Scan for the cell matching the given text and deliver its (x, y) coordinate at center. 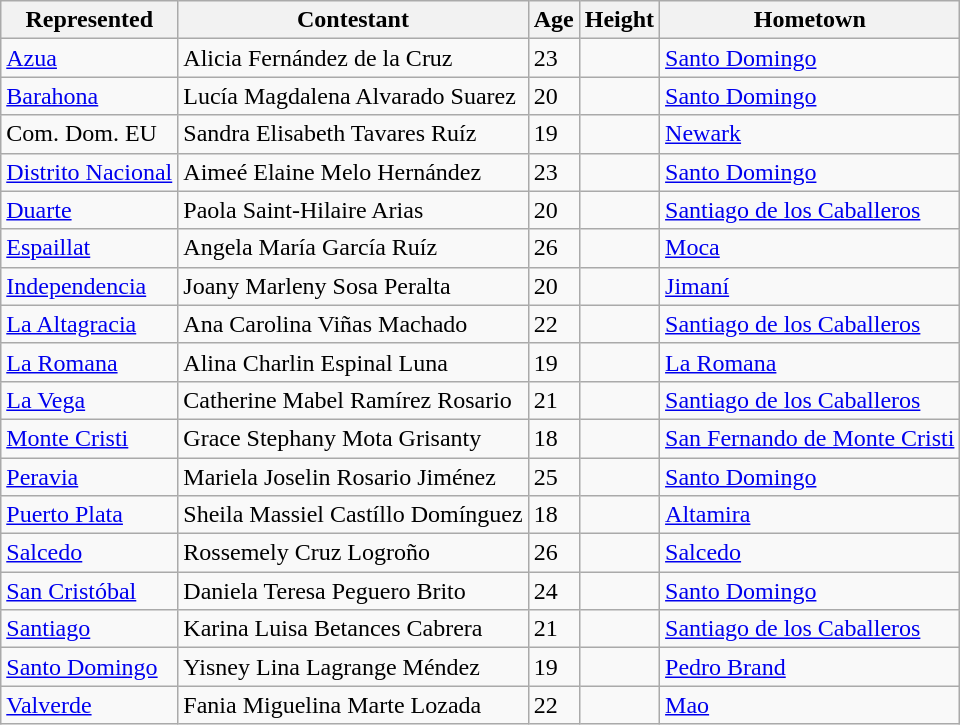
Santiago (90, 629)
Fania Miguelina Marte Lozada (353, 705)
Pedro Brand (810, 667)
Ana Carolina Viñas Machado (353, 324)
Sheila Massiel Castíllo Domínguez (353, 515)
Com. Dom. EU (90, 134)
Alina Charlin Espinal Luna (353, 362)
Azua (90, 58)
Aimeé Elaine Melo Hernández (353, 172)
Newark (810, 134)
Contestant (353, 20)
Represented (90, 20)
Rossemely Cruz Logroño (353, 553)
Hometown (810, 20)
Jimaní (810, 286)
Puerto Plata (90, 515)
Barahona (90, 96)
Alicia Fernández de la Cruz (353, 58)
Espaillat (90, 248)
Yisney Lina Lagrange Méndez (353, 667)
Karina Luisa Betances Cabrera (353, 629)
Distrito Nacional (90, 172)
Monte Cristi (90, 438)
Valverde (90, 705)
Mariela Joselin Rosario Jiménez (353, 477)
Independencia (90, 286)
Peravia (90, 477)
Angela María García Ruíz (353, 248)
Daniela Teresa Peguero Brito (353, 591)
24 (554, 591)
Catherine Mabel Ramírez Rosario (353, 400)
San Cristóbal (90, 591)
Lucía Magdalena Alvarado Suarez (353, 96)
Paola Saint-Hilaire Arias (353, 210)
25 (554, 477)
Age (554, 20)
Grace Stephany Mota Grisanty (353, 438)
Joany Marleny Sosa Peralta (353, 286)
Moca (810, 248)
Mao (810, 705)
La Vega (90, 400)
San Fernando de Monte Cristi (810, 438)
La Altagracia (90, 324)
Sandra Elisabeth Tavares Ruíz (353, 134)
Height (619, 20)
Duarte (90, 210)
Altamira (810, 515)
